Scan for the cell matching the given text and deliver its [X, Y] coordinate at center. 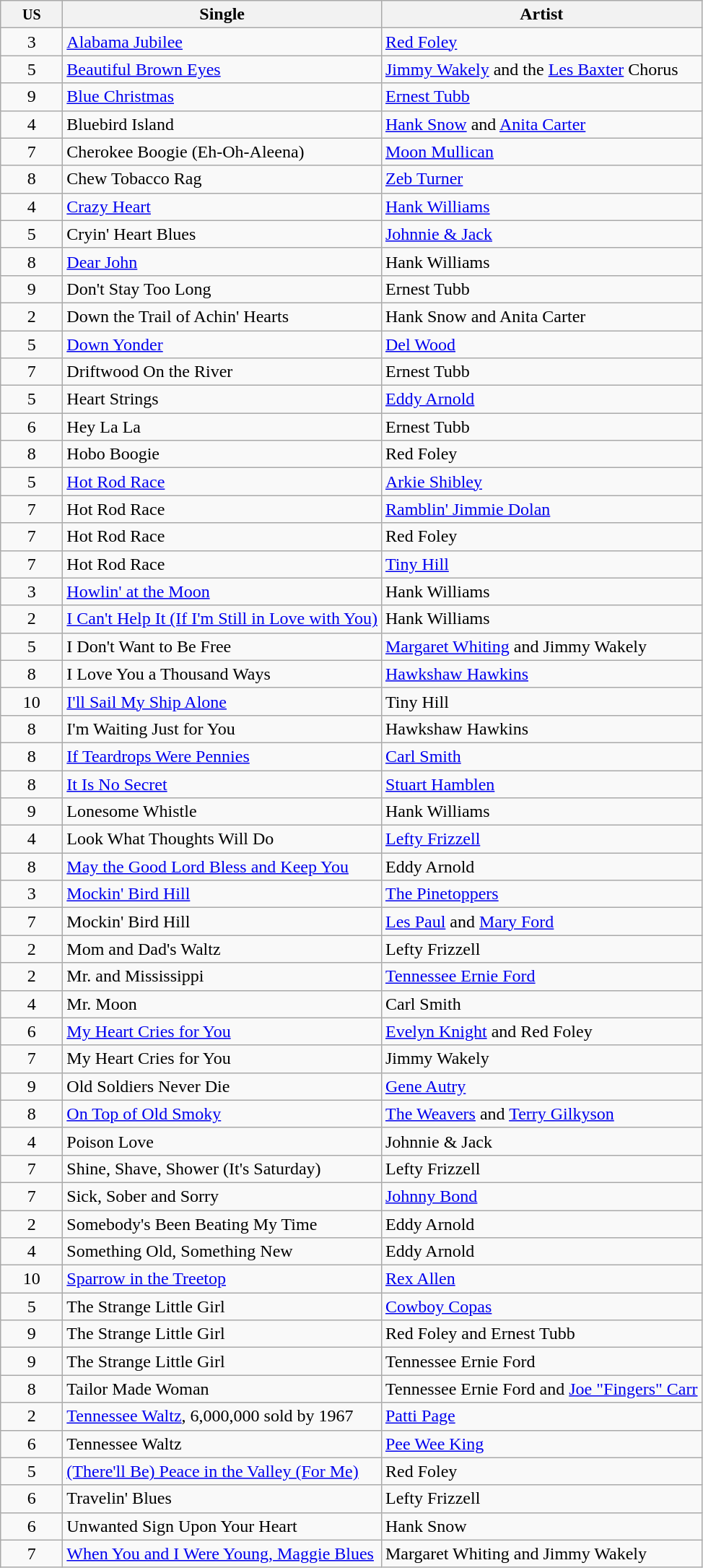
Crazy Heart [222, 207]
When You and I Were Young, Maggie Blues [222, 1554]
The Pinetoppers [541, 894]
Hank Snow [541, 1526]
Hobo Boogie [222, 454]
Moon Mullican [541, 152]
Beautiful Brown Eyes [222, 69]
Johnny Bond [541, 1196]
Heart Strings [222, 399]
The Weavers and Terry Gilkyson [541, 1114]
Look What Thoughts Will Do [222, 839]
Something Old, Something New [222, 1252]
If Teardrops Were Pennies [222, 756]
Don't Stay Too Long [222, 289]
Ramblin' Jimmie Dolan [541, 509]
Chew Tobacco Rag [222, 179]
Blue Christmas [222, 97]
Artist [541, 14]
May the Good Lord Bless and Keep You [222, 867]
Sparrow in the Treetop [222, 1279]
Red Foley and Ernest Tubb [541, 1334]
Down the Trail of Achin' Hearts [222, 316]
Unwanted Sign Upon Your Heart [222, 1526]
Tailor Made Woman [222, 1389]
Dear John [222, 261]
Travelin' Blues [222, 1499]
Driftwood On the River [222, 372]
Jimmy Wakely and the Les Baxter Chorus [541, 69]
I Love You a Thousand Ways [222, 674]
Zeb Turner [541, 179]
Somebody's Been Beating My Time [222, 1224]
Pee Wee King [541, 1444]
Les Paul and Mary Ford [541, 922]
Old Soldiers Never Die [222, 1086]
Tennessee Ernie Ford and Joe "Fingers" Carr [541, 1389]
I Don't Want to Be Free [222, 646]
Tennessee Waltz [222, 1444]
Cherokee Boogie (Eh-Oh-Aleena) [222, 152]
Tennessee Waltz, 6,000,000 sold by 1967 [222, 1416]
Shine, Shave, Shower (It's Saturday) [222, 1169]
Lonesome Whistle [222, 812]
It Is No Secret [222, 784]
Sick, Sober and Sorry [222, 1196]
Jimmy Wakely [541, 1059]
Patti Page [541, 1416]
Gene Autry [541, 1086]
Hey La La [222, 427]
US [32, 14]
Arkie Shibley [541, 482]
Alabama Jubilee [222, 42]
I'm Waiting Just for You [222, 729]
(There'll Be) Peace in the Valley (For Me) [222, 1471]
I'll Sail My Ship Alone [222, 701]
I Can't Help It (If I'm Still in Love with You) [222, 619]
Poison Love [222, 1141]
Bluebird Island [222, 124]
Cowboy Copas [541, 1307]
Howlin' at the Moon [222, 592]
Evelyn Knight and Red Foley [541, 1031]
On Top of Old Smoky [222, 1114]
Mr. and Mississippi [222, 976]
Rex Allen [541, 1279]
Single [222, 14]
Mr. Moon [222, 1004]
Down Yonder [222, 345]
Mom and Dad's Waltz [222, 949]
Stuart Hamblen [541, 784]
Cryin' Heart Blues [222, 234]
Del Wood [541, 345]
